Scan for the cell matching the given text and deliver its (X, Y) coordinate at center. 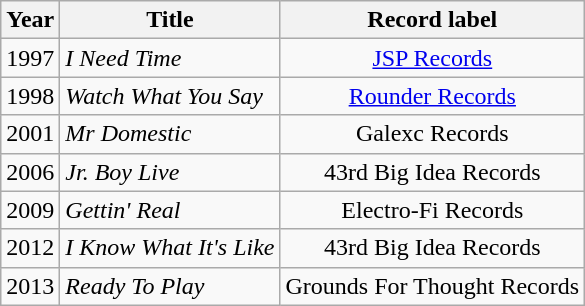
Year (30, 20)
Watch What You Say (170, 96)
Title (170, 20)
Mr Domestic (170, 134)
2001 (30, 134)
JSP Records (432, 58)
Record label (432, 20)
Jr. Boy Live (170, 172)
1997 (30, 58)
2006 (30, 172)
2013 (30, 286)
2012 (30, 248)
Gettin' Real (170, 210)
Electro-Fi Records (432, 210)
2009 (30, 210)
I Need Time (170, 58)
Grounds For Thought Records (432, 286)
Rounder Records (432, 96)
Ready To Play (170, 286)
I Know What It's Like (170, 248)
Galexc Records (432, 134)
1998 (30, 96)
